Pinpoint the cell where the given text exists, returning its [x, y] midpoint coordinate. 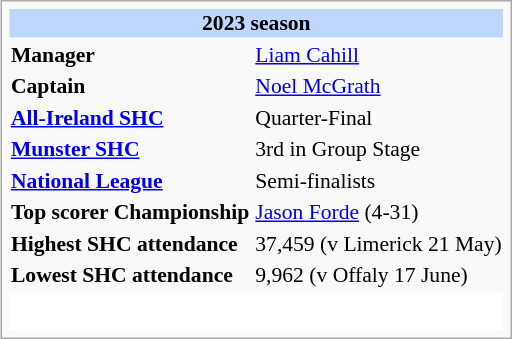
Semi-finalists [378, 180]
Captain [130, 86]
Lowest SHC attendance [130, 275]
National League [130, 180]
2023 season [256, 23]
Highest SHC attendance [130, 243]
Jason Forde (4-31) [378, 212]
37,459 (v Limerick 21 May) [378, 243]
Noel McGrath [378, 86]
Munster SHC [130, 149]
Top scorer Championship [130, 212]
Liam Cahill [378, 54]
Manager [130, 54]
Quarter-Final [378, 117]
3rd in Group Stage [378, 149]
All-Ireland SHC [130, 117]
9,962 (v Offaly 17 June) [378, 275]
